Extract the (x, y) coordinate from the center of the cell holding the provided text.  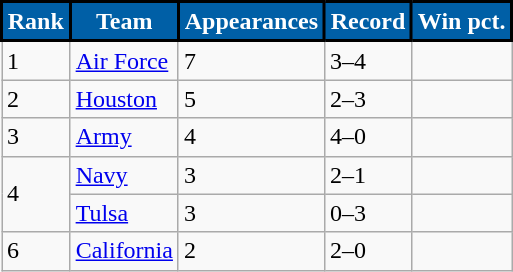
6 (36, 251)
Appearances (251, 22)
3–4 (368, 60)
California (124, 251)
Tulsa (124, 213)
0–3 (368, 213)
1 (36, 60)
2–3 (368, 99)
5 (251, 99)
Navy (124, 175)
Record (368, 22)
4–0 (368, 137)
Air Force (124, 60)
Team (124, 22)
Rank (36, 22)
2–0 (368, 251)
Houston (124, 99)
2–1 (368, 175)
7 (251, 60)
Army (124, 137)
Win pct. (462, 22)
